Pinpoint the cell where the given text exists, returning its (X, Y) midpoint coordinate. 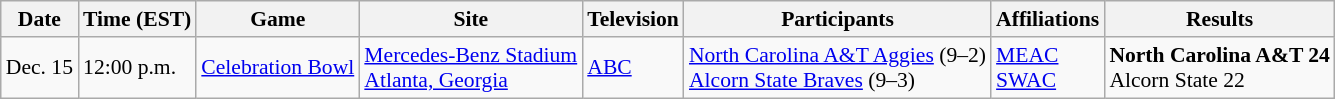
Celebration Bowl (278, 68)
MEACSWAC (1048, 68)
12:00 p.m. (137, 68)
Results (1220, 19)
Site (470, 19)
Time (EST) (137, 19)
Affiliations (1048, 19)
ABC (633, 68)
North Carolina A&T Aggies (9–2)Alcorn State Braves (9–3) (838, 68)
Television (633, 19)
Mercedes-Benz StadiumAtlanta, Georgia (470, 68)
Date (40, 19)
Game (278, 19)
Participants (838, 19)
Dec. 15 (40, 68)
North Carolina A&T 24Alcorn State 22 (1220, 68)
